Pinpoint the cell where the given text exists, returning its [X, Y] midpoint coordinate. 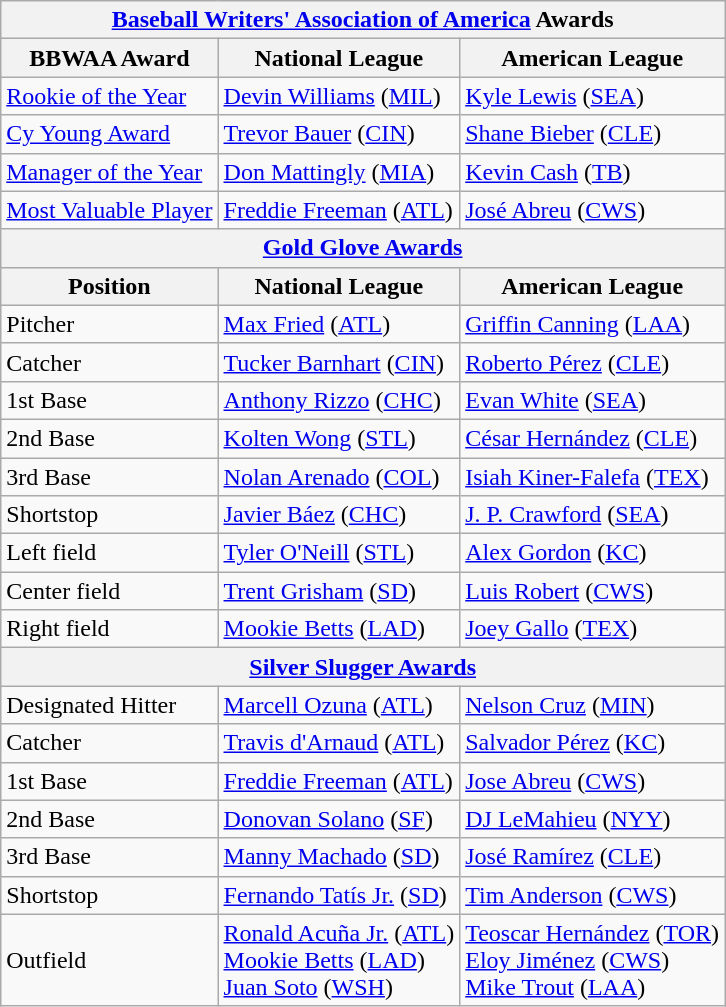
Luis Robert (CWS) [592, 591]
Evan White (SEA) [592, 400]
Cy Young Award [110, 134]
Max Fried (ATL) [339, 324]
Pitcher [110, 324]
Rookie of the Year [110, 96]
Tucker Barnhart (CIN) [339, 362]
J. P. Crawford (SEA) [592, 515]
Ronald Acuña Jr. (ATL)Mookie Betts (LAD)Juan Soto (WSH) [339, 960]
Nolan Arenado (COL) [339, 477]
Tim Anderson (CWS) [592, 895]
Outfield [110, 960]
Salvador Pérez (KC) [592, 743]
Marcell Ozuna (ATL) [339, 705]
Tyler O'Neill (STL) [339, 553]
Manager of the Year [110, 172]
Right field [110, 629]
Fernando Tatís Jr. (SD) [339, 895]
Nelson Cruz (MIN) [592, 705]
Silver Slugger Awards [363, 667]
Don Mattingly (MIA) [339, 172]
Teoscar Hernández (TOR)Eloy Jiménez (CWS)Mike Trout (LAA) [592, 960]
Travis d'Arnaud (ATL) [339, 743]
Kolten Wong (STL) [339, 438]
Designated Hitter [110, 705]
Baseball Writers' Association of America Awards [363, 20]
Manny Machado (SD) [339, 857]
Position [110, 286]
Kyle Lewis (SEA) [592, 96]
Isiah Kiner-Falefa (TEX) [592, 477]
Griffin Canning (LAA) [592, 324]
Left field [110, 553]
Shane Bieber (CLE) [592, 134]
Gold Glove Awards [363, 248]
BBWAA Award [110, 58]
Anthony Rizzo (CHC) [339, 400]
César Hernández (CLE) [592, 438]
Trent Grisham (SD) [339, 591]
Roberto Pérez (CLE) [592, 362]
Joey Gallo (TEX) [592, 629]
José Abreu (CWS) [592, 210]
Javier Báez (CHC) [339, 515]
Alex Gordon (KC) [592, 553]
Donovan Solano (SF) [339, 819]
Most Valuable Player [110, 210]
Jose Abreu (CWS) [592, 781]
DJ LeMahieu (NYY) [592, 819]
Devin Williams (MIL) [339, 96]
Mookie Betts (LAD) [339, 629]
Center field [110, 591]
Kevin Cash (TB) [592, 172]
Trevor Bauer (CIN) [339, 134]
José Ramírez (CLE) [592, 857]
